Pinpoint the cell where the given text exists, returning its (X, Y) midpoint coordinate. 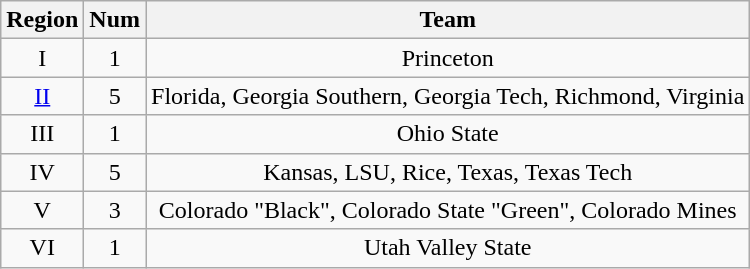
Team (448, 20)
Num (115, 20)
IV (42, 172)
III (42, 134)
Florida, Georgia Southern, Georgia Tech, Richmond, Virginia (448, 96)
Princeton (448, 58)
Region (42, 20)
Kansas, LSU, Rice, Texas, Texas Tech (448, 172)
VI (42, 248)
Utah Valley State (448, 248)
Colorado "Black", Colorado State "Green", Colorado Mines (448, 210)
Ohio State (448, 134)
I (42, 58)
V (42, 210)
3 (115, 210)
II (42, 96)
